Scan for the cell matching the given text and deliver its [x, y] coordinate at center. 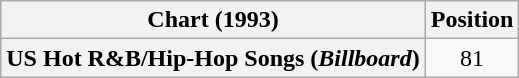
Chart (1993) [213, 20]
81 [472, 58]
US Hot R&B/Hip-Hop Songs (Billboard) [213, 58]
Position [472, 20]
